Scan for the cell matching the given text and deliver its (X, Y) coordinate at center. 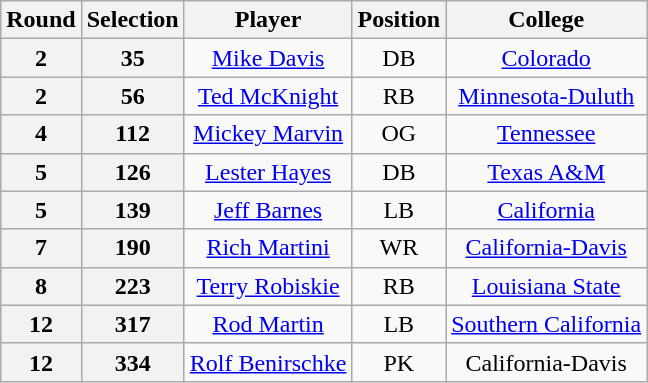
56 (132, 96)
Player (268, 20)
Jeff Barnes (268, 210)
4 (41, 134)
190 (132, 248)
8 (41, 286)
PK (399, 362)
Ted McKnight (268, 96)
WR (399, 248)
35 (132, 58)
Louisiana State (546, 286)
Terry Robiskie (268, 286)
126 (132, 172)
Rolf Benirschke (268, 362)
334 (132, 362)
223 (132, 286)
7 (41, 248)
Colorado (546, 58)
Mickey Marvin (268, 134)
Rod Martin (268, 324)
Selection (132, 20)
112 (132, 134)
139 (132, 210)
Tennessee (546, 134)
Rich Martini (268, 248)
Position (399, 20)
317 (132, 324)
California (546, 210)
Lester Hayes (268, 172)
Texas A&M (546, 172)
Mike Davis (268, 58)
OG (399, 134)
Southern California (546, 324)
College (546, 20)
Round (41, 20)
Minnesota-Duluth (546, 96)
